Return [X, Y] of the center of cell containing provided text 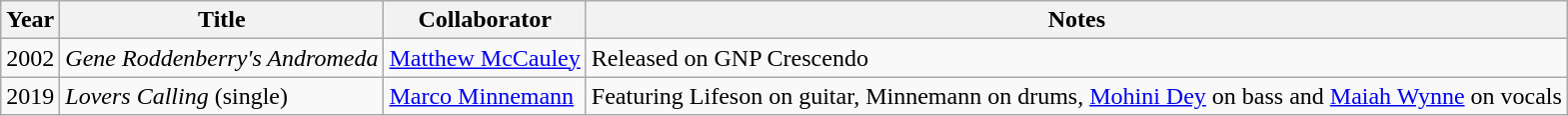
Released on GNP Crescendo [1076, 58]
Marco Minnemann [485, 96]
2002 [30, 58]
Collaborator [485, 20]
Year [30, 20]
Lovers Calling (single) [222, 96]
Featuring Lifeson on guitar, Minnemann on drums, Mohini Dey on bass and Maiah Wynne on vocals [1076, 96]
Notes [1076, 20]
Gene Roddenberry's Andromeda [222, 58]
2019 [30, 96]
Title [222, 20]
Matthew McCauley [485, 58]
